Return [x, y] of the center of cell containing provided text 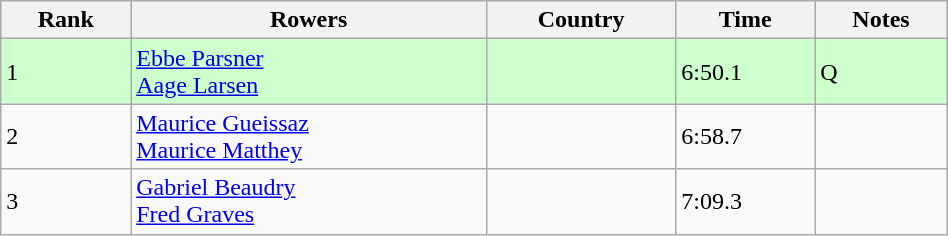
Maurice GueissazMaurice Matthey [309, 136]
2 [66, 136]
Time [746, 20]
6:50.1 [746, 72]
1 [66, 72]
Gabriel BeaudryFred Graves [309, 202]
7:09.3 [746, 202]
Q [882, 72]
6:58.7 [746, 136]
Ebbe ParsnerAage Larsen [309, 72]
Notes [882, 20]
3 [66, 202]
Country [580, 20]
Rowers [309, 20]
Rank [66, 20]
